Scan for the cell matching the given text and deliver its (x, y) coordinate at center. 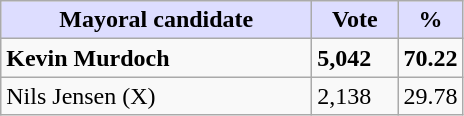
Kevin Murdoch (156, 58)
% (430, 20)
Mayoral candidate (156, 20)
5,042 (355, 58)
29.78 (430, 96)
Nils Jensen (X) (156, 96)
Vote (355, 20)
2,138 (355, 96)
70.22 (430, 58)
